Return the (X, Y) coordinate for the center point of the cell that contains the specified text.  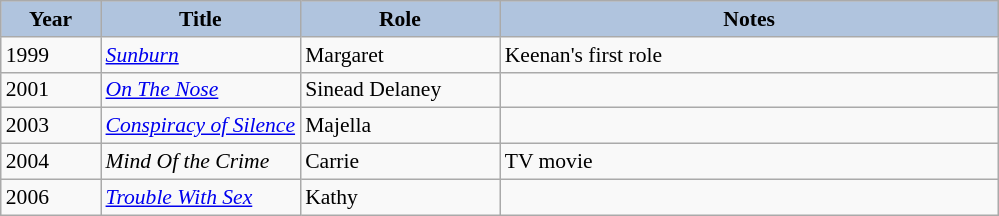
Notes (750, 19)
Trouble With Sex (201, 197)
TV movie (750, 162)
Role (400, 19)
2001 (51, 90)
Margaret (400, 55)
Year (51, 19)
Mind Of the Crime (201, 162)
Keenan's first role (750, 55)
2006 (51, 197)
On The Nose (201, 90)
1999 (51, 55)
Carrie (400, 162)
2003 (51, 126)
Title (201, 19)
Sunburn (201, 55)
Majella (400, 126)
Sinead Delaney (400, 90)
Kathy (400, 197)
2004 (51, 162)
Conspiracy of Silence (201, 126)
